For the text-containing cell, return its midpoint in (x, y) coordinate format. 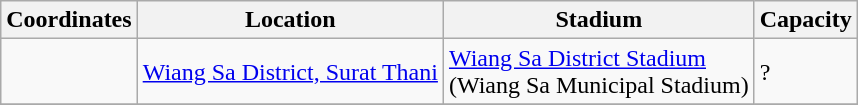
Wiang Sa District Stadium(Wiang Sa Municipal Stadium) (598, 72)
Location (290, 20)
? (806, 72)
Wiang Sa District, Surat Thani (290, 72)
Stadium (598, 20)
Coordinates (69, 20)
Capacity (806, 20)
